Pinpoint the cell where the given text exists, returning its (X, Y) midpoint coordinate. 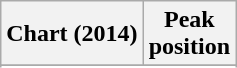
Peakposition (189, 34)
Chart (2014) (72, 34)
